From the cell containing the given text, extract its center point as (X, Y) coordinate. 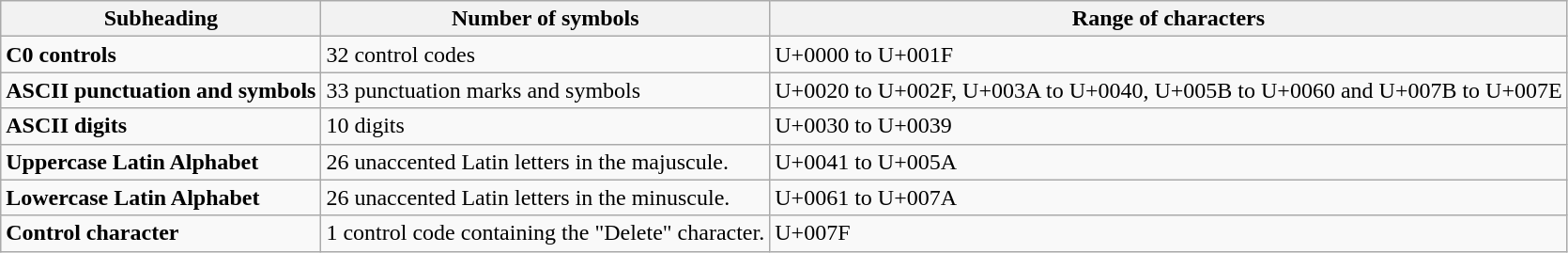
32 control codes (546, 55)
33 punctuation marks and symbols (546, 90)
U+0030 to U+0039 (1168, 126)
Control character (161, 233)
1 control code containing the "Delete" character. (546, 233)
ASCII punctuation and symbols (161, 90)
U+0041 to U+005A (1168, 162)
Subheading (161, 19)
Number of symbols (546, 19)
Uppercase Latin Alphabet (161, 162)
ASCII digits (161, 126)
Range of characters (1168, 19)
U+0061 to U+007A (1168, 198)
U+0000 to U+001F (1168, 55)
10 digits (546, 126)
Lowercase Latin Alphabet (161, 198)
C0 controls (161, 55)
26 unaccented Latin letters in the minuscule. (546, 198)
U+0020 to U+002F, U+003A to U+0040, U+005B to U+0060 and U+007B to U+007E (1168, 90)
U+007F (1168, 233)
26 unaccented Latin letters in the majuscule. (546, 162)
